Locate the cell with the specified text and output its [X, Y] center coordinate. 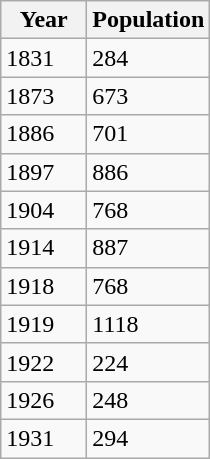
1926 [44, 400]
284 [148, 58]
248 [148, 400]
1931 [44, 438]
701 [148, 134]
Year [44, 20]
Population [148, 20]
1919 [44, 324]
224 [148, 362]
1918 [44, 286]
886 [148, 172]
887 [148, 248]
673 [148, 96]
1118 [148, 324]
1922 [44, 362]
294 [148, 438]
1897 [44, 172]
1914 [44, 248]
1904 [44, 210]
1886 [44, 134]
1831 [44, 58]
1873 [44, 96]
